From the cell containing the given text, extract its center point as (X, Y) coordinate. 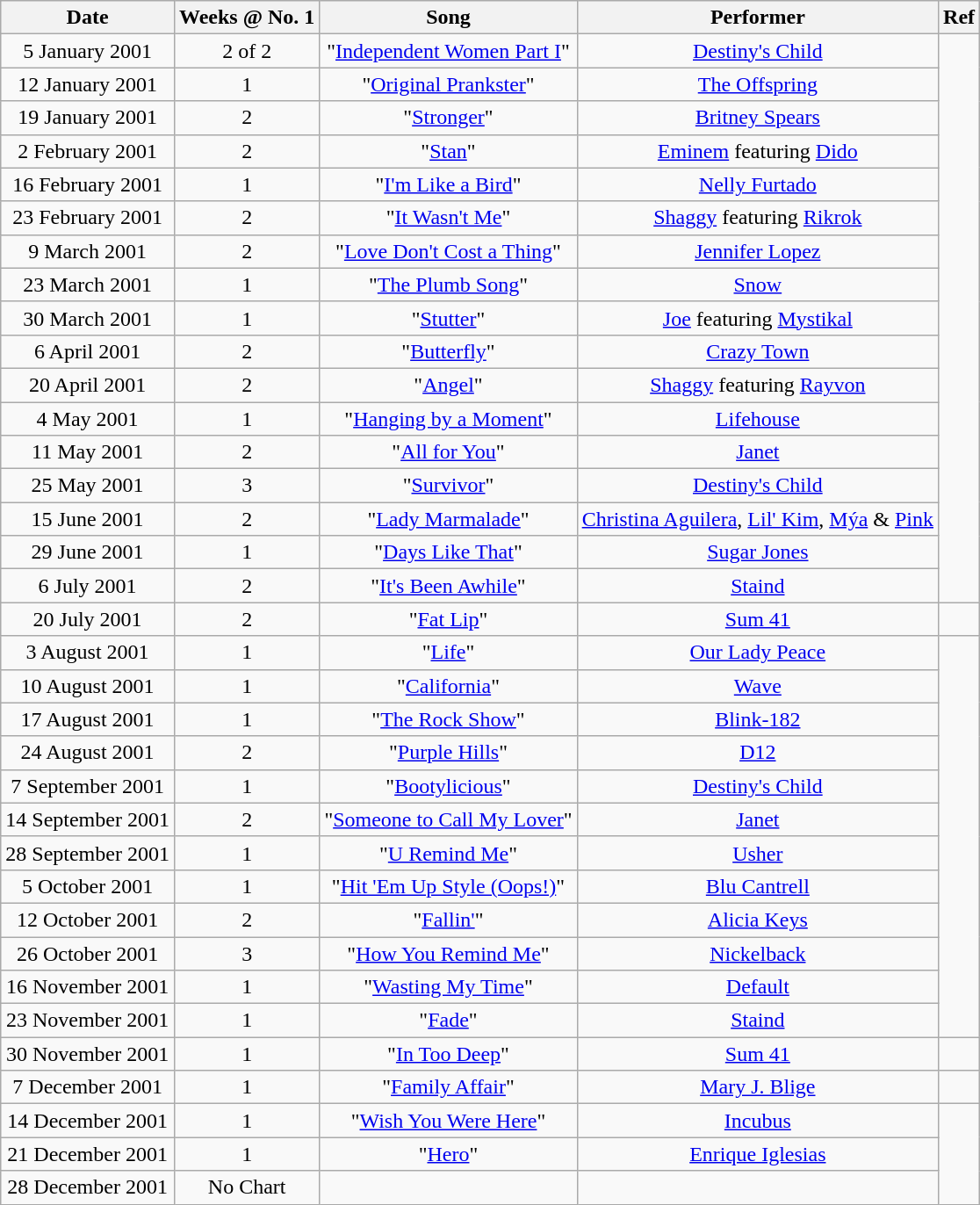
17 August 2001 (88, 719)
Song (448, 18)
Weeks @ No. 1 (246, 18)
"California" (448, 686)
12 January 2001 (88, 84)
2 February 2001 (88, 151)
Ref (959, 18)
Christina Aguilera, Lil' Kim, Mýa & Pink (757, 519)
"Stutter" (448, 318)
6 July 2001 (88, 586)
7 September 2001 (88, 786)
Shaggy featuring Rayvon (757, 385)
24 August 2001 (88, 753)
Lifehouse (757, 419)
30 March 2001 (88, 318)
4 May 2001 (88, 419)
Britney Spears (757, 118)
Enrique Iglesias (757, 1154)
"Hero" (448, 1154)
"Stronger" (448, 118)
"Family Affair" (448, 1087)
"U Remind Me" (448, 853)
"Wish You Were Here" (448, 1121)
"How You Remind Me" (448, 953)
3 August 2001 (88, 653)
29 June 2001 (88, 552)
"Purple Hills" (448, 753)
11 May 2001 (88, 452)
"Independent Women Part I" (448, 51)
25 May 2001 (88, 486)
5 October 2001 (88, 886)
Blink-182 (757, 719)
"Butterfly" (448, 351)
No Chart (246, 1187)
"Original Prankster" (448, 84)
9 March 2001 (88, 251)
"Someone to Call My Lover" (448, 819)
"Fallin'" (448, 920)
"All for You" (448, 452)
Usher (757, 853)
"Survivor" (448, 486)
"Bootylicious" (448, 786)
D12 (757, 753)
10 August 2001 (88, 686)
Wave (757, 686)
Performer (757, 18)
"Angel" (448, 385)
28 December 2001 (88, 1187)
Mary J. Blige (757, 1087)
Blu Cantrell (757, 886)
Our Lady Peace (757, 653)
Shaggy featuring Rikrok (757, 218)
Joe featuring Mystikal (757, 318)
Alicia Keys (757, 920)
The Offspring (757, 84)
23 November 2001 (88, 1021)
"The Plumb Song" (448, 285)
Sugar Jones (757, 552)
16 February 2001 (88, 184)
14 December 2001 (88, 1121)
"Fade" (448, 1021)
"Fat Lip" (448, 619)
26 October 2001 (88, 953)
"Wasting My Time" (448, 987)
15 June 2001 (88, 519)
"It's Been Awhile" (448, 586)
Eminem featuring Dido (757, 151)
23 March 2001 (88, 285)
2 of 2 (246, 51)
Jennifer Lopez (757, 251)
12 October 2001 (88, 920)
"Hit 'Em Up Style (Oops!)" (448, 886)
7 December 2001 (88, 1087)
Nickelback (757, 953)
20 April 2001 (88, 385)
Crazy Town (757, 351)
Incubus (757, 1121)
"Stan" (448, 151)
Date (88, 18)
6 April 2001 (88, 351)
Default (757, 987)
Nelly Furtado (757, 184)
16 November 2001 (88, 987)
"Life" (448, 653)
"It Wasn't Me" (448, 218)
"I'm Like a Bird" (448, 184)
30 November 2001 (88, 1054)
5 January 2001 (88, 51)
"Days Like That" (448, 552)
23 February 2001 (88, 218)
20 July 2001 (88, 619)
"Lady Marmalade" (448, 519)
"Hanging by a Moment" (448, 419)
Snow (757, 285)
"In Too Deep" (448, 1054)
19 January 2001 (88, 118)
"Love Don't Cost a Thing" (448, 251)
"The Rock Show" (448, 719)
21 December 2001 (88, 1154)
28 September 2001 (88, 853)
14 September 2001 (88, 819)
